Capture the cell that displays the provided text and extract its [x, y] central coordinate. 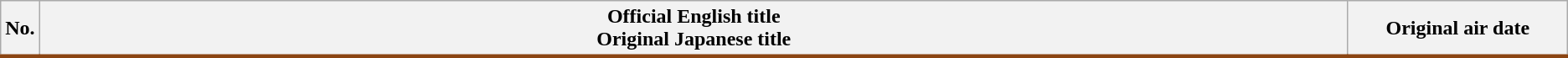
No. [20, 29]
Official English title Original Japanese title [694, 29]
Original air date [1457, 29]
